Search for the cell housing the specified text and yield its (X, Y) center coordinate. 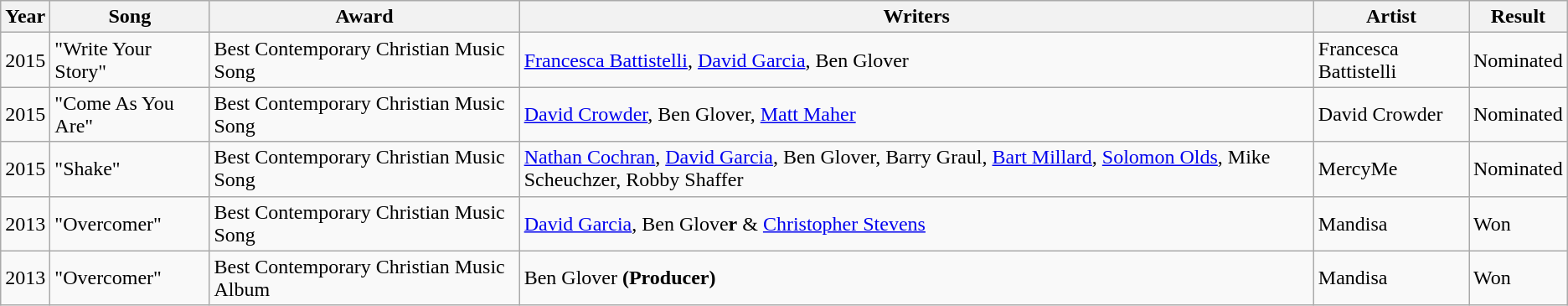
Nathan Cochran, David Garcia, Ben Glover, Barry Graul, Bart Millard, Solomon Olds, Mike Scheuchzer, Robby Shaffer (916, 169)
David Crowder (1390, 114)
"Write Your Story" (130, 60)
"Come As You Are" (130, 114)
Year (25, 17)
David Garcia, Ben Glover & Christopher Stevens (916, 223)
Result (1519, 17)
Writers (916, 17)
"Shake" (130, 169)
Francesca Battistelli (1390, 60)
MercyMe (1390, 169)
Best Contemporary Christian Music Album (364, 278)
Ben Glover (Producer) (916, 278)
Artist (1390, 17)
David Crowder, Ben Glover, Matt Maher (916, 114)
Song (130, 17)
Francesca Battistelli, David Garcia, Ben Glover (916, 60)
Award (364, 17)
